Output the (x, y) coordinate of the center of the cell containing the given text.  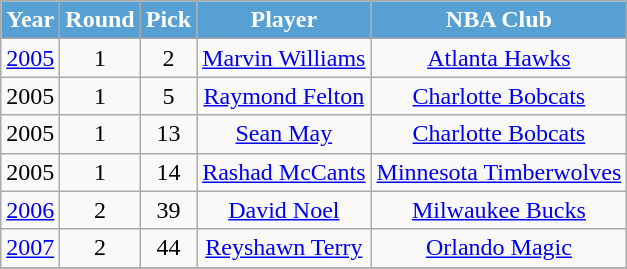
14 (168, 172)
13 (168, 134)
Round (100, 20)
5 (168, 96)
Sean May (284, 134)
Player (284, 20)
NBA Club (499, 20)
Raymond Felton (284, 96)
Milwaukee Bucks (499, 210)
David Noel (284, 210)
Atlanta Hawks (499, 58)
Year (30, 20)
Rashad McCants (284, 172)
2006 (30, 210)
Minnesota Timberwolves (499, 172)
Pick (168, 20)
44 (168, 248)
2007 (30, 248)
Marvin Williams (284, 58)
Reyshawn Terry (284, 248)
39 (168, 210)
Orlando Magic (499, 248)
